Provide the [x, y] coordinate of the cell's center where the given text is located.  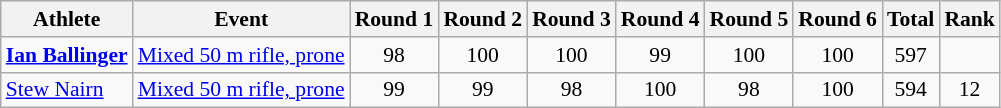
Total [910, 19]
Rank [970, 19]
Round 5 [750, 19]
Athlete [67, 19]
Round 3 [572, 19]
Round 6 [838, 19]
12 [970, 90]
Ian Ballinger [67, 55]
Round 1 [394, 19]
Stew Nairn [67, 90]
Event [242, 19]
Round 2 [482, 19]
Round 4 [660, 19]
597 [910, 55]
594 [910, 90]
